Detect which cell encompasses the target text, then output its (x, y) center coordinate. 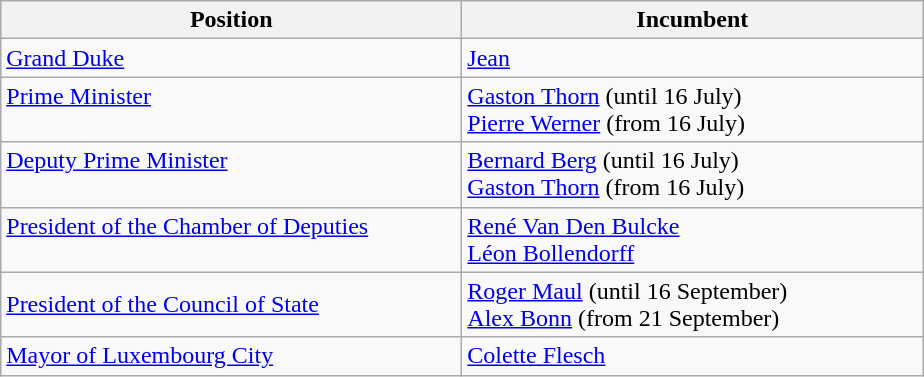
René Van Den Bulcke Léon Bollendorff (692, 240)
Deputy Prime Minister (232, 174)
Position (232, 20)
President of the Council of State (232, 304)
Grand Duke (232, 58)
Incumbent (692, 20)
Roger Maul (until 16 September) Alex Bonn (from 21 September) (692, 304)
Mayor of Luxembourg City (232, 356)
Colette Flesch (692, 356)
Bernard Berg (until 16 July) Gaston Thorn (from 16 July) (692, 174)
Jean (692, 58)
Prime Minister (232, 110)
President of the Chamber of Deputies (232, 240)
Gaston Thorn (until 16 July) Pierre Werner (from 16 July) (692, 110)
